Search for the cell housing the specified text and yield its (X, Y) center coordinate. 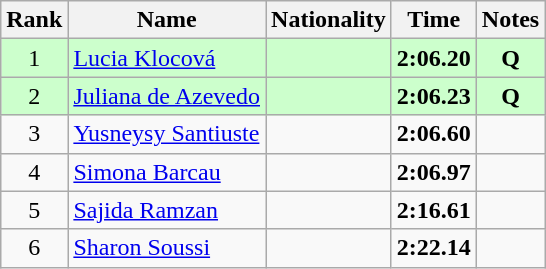
Time (434, 20)
2 (34, 96)
Lucia Klocová (167, 58)
Sajida Ramzan (167, 210)
Name (167, 20)
Nationality (329, 20)
Rank (34, 20)
Simona Barcau (167, 172)
2:16.61 (434, 210)
Notes (510, 20)
2:22.14 (434, 248)
2:06.60 (434, 134)
Yusneysy Santiuste (167, 134)
4 (34, 172)
Juliana de Azevedo (167, 96)
3 (34, 134)
5 (34, 210)
Sharon Soussi (167, 248)
2:06.20 (434, 58)
1 (34, 58)
6 (34, 248)
2:06.23 (434, 96)
2:06.97 (434, 172)
